Find where the given text appears and provide that cell's center as [x, y] coordinate. 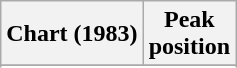
Chart (1983) [72, 34]
Peakposition [189, 34]
